Locate the cell with the specified text and output its [X, Y] center coordinate. 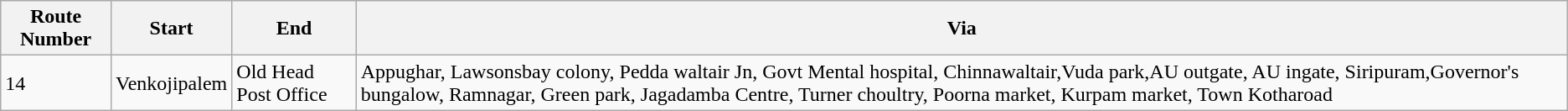
End [294, 29]
Start [171, 29]
Venkojipalem [171, 82]
14 [56, 82]
Via [962, 29]
Old Head Post Office [294, 82]
Route Number [56, 29]
